Pinpoint the cell where the given text exists, returning its (X, Y) midpoint coordinate. 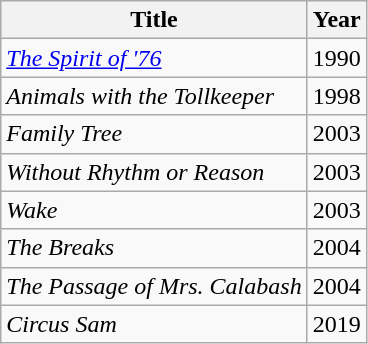
Title (154, 20)
Family Tree (154, 134)
Animals with the Tollkeeper (154, 96)
Wake (154, 210)
1998 (336, 96)
Circus Sam (154, 324)
1990 (336, 58)
Year (336, 20)
The Breaks (154, 248)
The Passage of Mrs. Calabash (154, 286)
2019 (336, 324)
Without Rhythm or Reason (154, 172)
The Spirit of '76 (154, 58)
